Detect which cell encompasses the target text, then output its (X, Y) center coordinate. 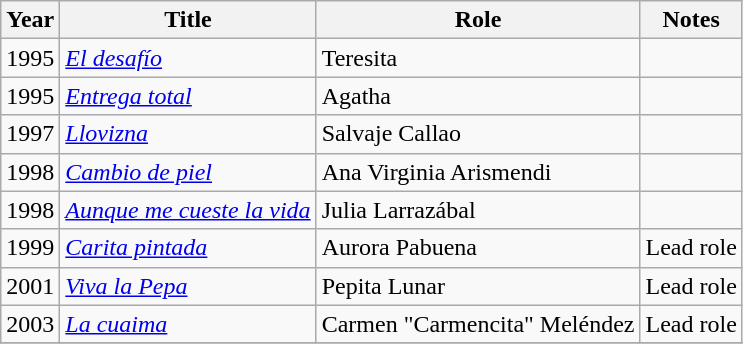
Entrega total (188, 96)
Llovizna (188, 134)
Ana Virginia Arismendi (478, 172)
Year (30, 20)
Agatha (478, 96)
Salvaje Callao (478, 134)
Julia Larrazábal (478, 210)
Pepita Lunar (478, 286)
Title (188, 20)
2003 (30, 324)
Notes (691, 20)
1999 (30, 248)
1997 (30, 134)
Carmen "Carmencita" Meléndez (478, 324)
Cambio de piel (188, 172)
2001 (30, 286)
El desafío (188, 58)
Viva la Pepa (188, 286)
Carita pintada (188, 248)
Teresita (478, 58)
Aurora Pabuena (478, 248)
Role (478, 20)
La cuaima (188, 324)
Aunque me cueste la vida (188, 210)
